Identify which cell holds the provided text, then report its [x, y] central coordinate. 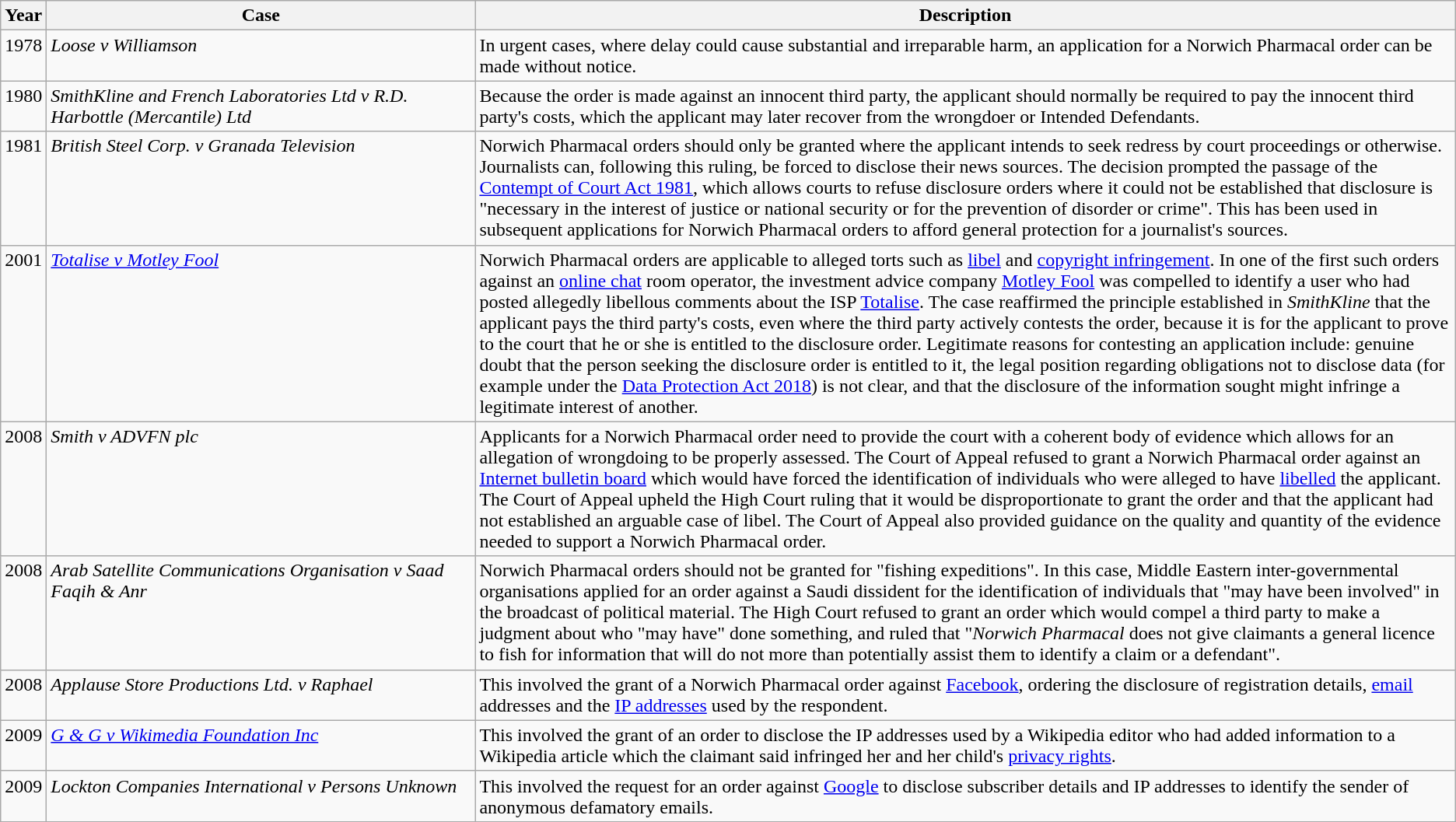
Year [23, 16]
In urgent cases, where delay could cause substantial and irreparable harm, an application for a Norwich Pharmacal order can be made without notice. [965, 56]
Lockton Companies International v Persons Unknown [261, 796]
1980 [23, 106]
G & G v Wikimedia Foundation Inc [261, 745]
SmithKline and French Laboratories Ltd v R.D. Harbottle (Mercantile) Ltd [261, 106]
British Steel Corp. v Granada Television [261, 188]
Case [261, 16]
Arab Satellite Communications Organisation v Saad Faqih & Anr [261, 613]
Applause Store Productions Ltd. v Raphael [261, 695]
1978 [23, 56]
Loose v Williamson [261, 56]
1981 [23, 188]
Totalise v Motley Fool [261, 333]
Smith v ADVFN plc [261, 488]
Description [965, 16]
2001 [23, 333]
